Pinpoint the cell where the given text exists, returning its (X, Y) midpoint coordinate. 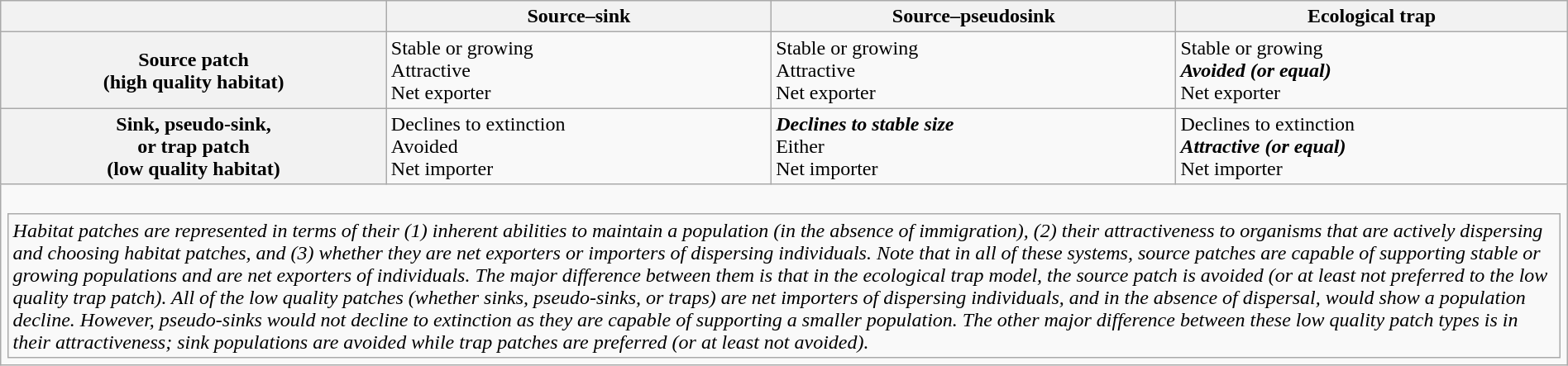
Sink, pseudo-sink, or trap patch (low quality habitat) (194, 146)
Source–sink (579, 17)
Source–pseudosink (974, 17)
Ecological trap (1371, 17)
Source patch (high quality habitat) (194, 70)
Declines to stable size Either Net importer (974, 146)
Stable or growing Avoided (or equal) Net exporter (1371, 70)
Declines to extinction Avoided Net importer (579, 146)
Declines to extinction Attractive (or equal) Net importer (1371, 146)
